Find where the given text appears and provide that cell's center as (X, Y) coordinate. 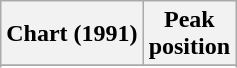
Chart (1991) (72, 34)
Peakposition (189, 34)
